Locate the cell with the specified text and output its (X, Y) center coordinate. 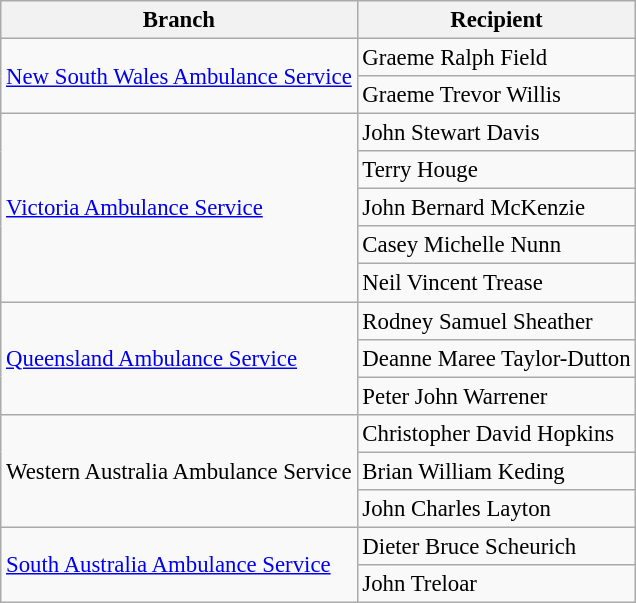
Queensland Ambulance Service (179, 358)
Dieter Bruce Scheurich (496, 546)
John Treloar (496, 584)
Peter John Warrener (496, 396)
Victoria Ambulance Service (179, 208)
John Bernard McKenzie (496, 208)
Graeme Trevor Willis (496, 95)
John Stewart Davis (496, 133)
Graeme Ralph Field (496, 58)
Brian William Keding (496, 471)
Western Australia Ambulance Service (179, 470)
Christopher David Hopkins (496, 433)
Terry Houge (496, 170)
New South Wales Ambulance Service (179, 76)
Recipient (496, 20)
Branch (179, 20)
Rodney Samuel Sheather (496, 321)
John Charles Layton (496, 509)
Casey Michelle Nunn (496, 245)
Deanne Maree Taylor-Dutton (496, 358)
South Australia Ambulance Service (179, 564)
Neil Vincent Trease (496, 283)
